Scan for the cell matching the given text and deliver its [x, y] coordinate at center. 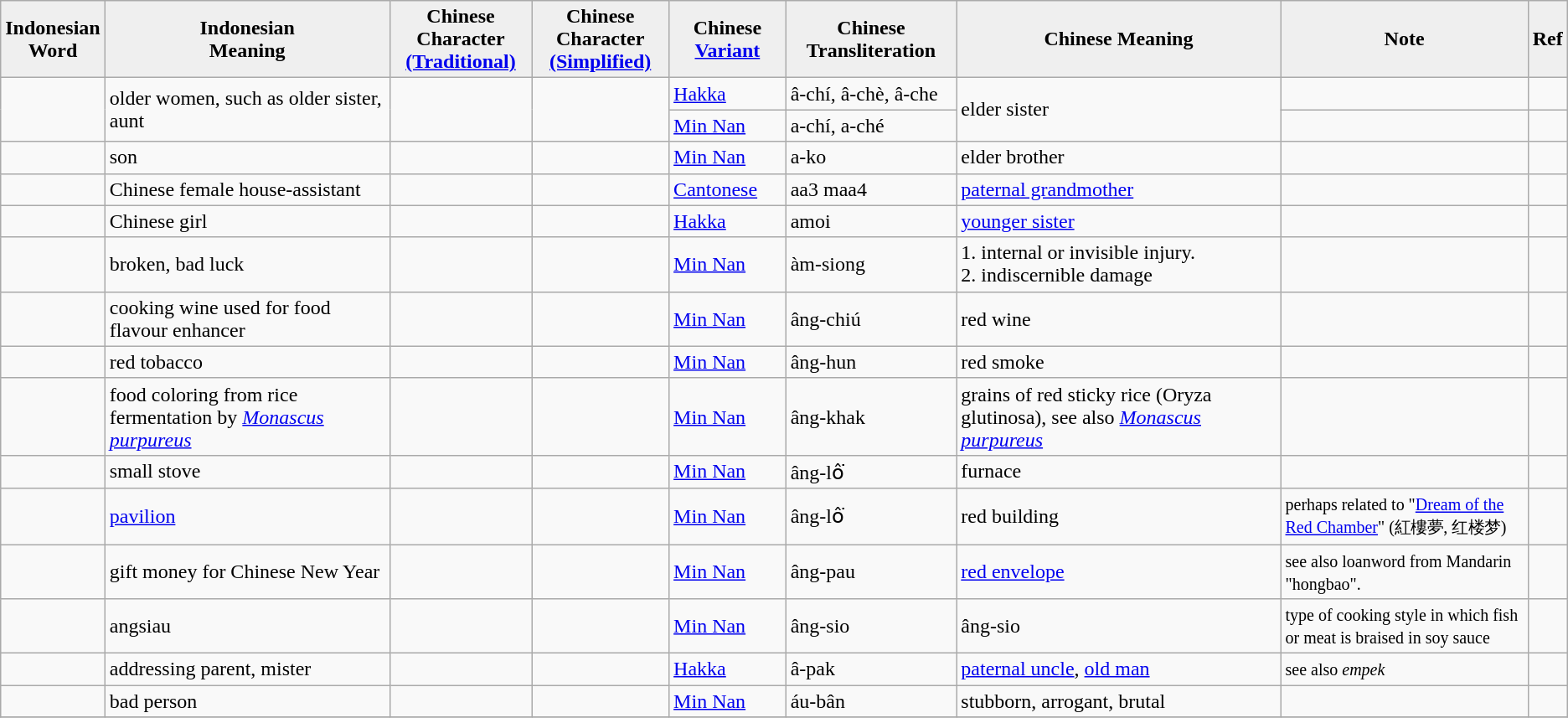
a-chí, a-ché [871, 126]
red wine [1119, 318]
Chinese Character (Simplified) [601, 39]
red smoke [1119, 362]
pavilion [247, 516]
furnace [1119, 472]
see also empek [1404, 669]
Chinese Character (Traditional) [461, 39]
stubborn, arrogant, brutal [1119, 701]
Indonesian Meaning [247, 39]
gift money for Chinese New Year [247, 571]
a-ko [871, 158]
cooking wine used for food flavour enhancer [247, 318]
broken, bad luck [247, 265]
food coloring from rice fermentation by Monascus purpureus [247, 416]
addressing parent, mister [247, 669]
red building [1119, 516]
âng-hun [871, 362]
grains of red sticky rice (Oryza glutinosa), see also Monascus purpureus [1119, 416]
paternal grandmother [1119, 189]
small stove [247, 472]
type of cooking style in which fish or meat is braised in soy sauce [1404, 627]
Ref [1548, 39]
Chinese Variant [728, 39]
elder sister [1119, 110]
red envelope [1119, 571]
Chinese girl [247, 221]
angsiau [247, 627]
âng-pau [871, 571]
bad person [247, 701]
â-pak [871, 669]
Cantonese [728, 189]
older women, such as older sister, aunt [247, 110]
Chinese female house-assistant [247, 189]
younger sister [1119, 221]
1. internal or invisible injury. 2. indiscernible damage [1119, 265]
paternal uncle, old man [1119, 669]
â-chí, â-chè, â-che [871, 94]
Chinese Transliteration [871, 39]
red tobacco [247, 362]
Note [1404, 39]
áu-bân [871, 701]
amoi [871, 221]
âng-chiú [871, 318]
aa3 maa4 [871, 189]
Chinese Meaning [1119, 39]
àm-siong [871, 265]
see also loanword from Mandarin "hongbao". [1404, 571]
Indonesian Word [53, 39]
son [247, 158]
elder brother [1119, 158]
perhaps related to "Dream of the Red Chamber" (紅樓夢, 红楼梦) [1404, 516]
âng-khak [871, 416]
